Capture the cell that displays the provided text and extract its [X, Y] central coordinate. 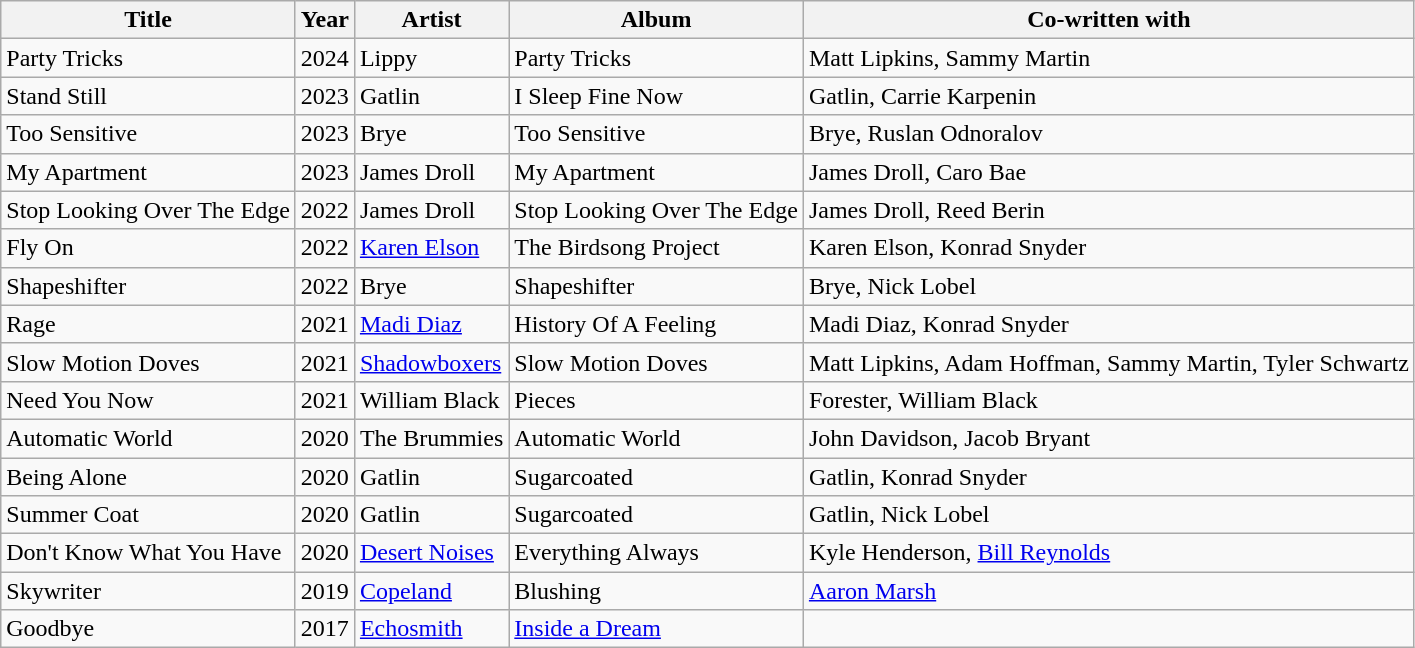
2024 [324, 58]
Madi Diaz [431, 324]
Matt Lipkins, Adam Hoffman, Sammy Martin, Tyler Schwartz [1108, 362]
Being Alone [148, 477]
Year [324, 20]
William Black [431, 400]
The Brummies [431, 438]
Artist [431, 20]
I Sleep Fine Now [656, 96]
Inside a Dream [656, 629]
Copeland [431, 591]
Blushing [656, 591]
Album [656, 20]
Everything Always [656, 553]
Karen Elson [431, 248]
Shadowboxers [431, 362]
James Droll, Reed Berin [1108, 210]
Co-written with [1108, 20]
James Droll, Caro Bae [1108, 172]
2017 [324, 629]
Karen Elson, Konrad Snyder [1108, 248]
Brye, Ruslan Odnoralov [1108, 134]
Brye, Nick Lobel [1108, 286]
The Birdsong Project [656, 248]
Need You Now [148, 400]
Skywriter [148, 591]
Aaron Marsh [1108, 591]
John Davidson, Jacob Bryant [1108, 438]
Madi Diaz, Konrad Snyder [1108, 324]
Lippy [431, 58]
Kyle Henderson, Bill Reynolds [1108, 553]
Matt Lipkins, Sammy Martin [1108, 58]
Gatlin, Konrad Snyder [1108, 477]
Gatlin, Nick Lobel [1108, 515]
Gatlin, Carrie Karpenin [1108, 96]
2019 [324, 591]
Summer Coat [148, 515]
Desert Noises [431, 553]
Pieces [656, 400]
Forester, William Black [1108, 400]
Don't Know What You Have [148, 553]
Rage [148, 324]
Fly On [148, 248]
History Of A Feeling [656, 324]
Goodbye [148, 629]
Stand Still [148, 96]
Echosmith [431, 629]
Title [148, 20]
